Identify which cell holds the provided text, then report its [X, Y] central coordinate. 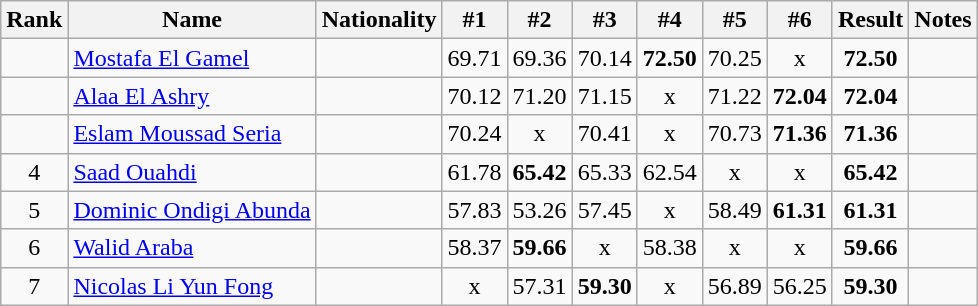
70.41 [604, 134]
56.89 [734, 286]
69.36 [540, 58]
69.71 [474, 58]
Walid Araba [192, 248]
Dominic Ondigi Abunda [192, 210]
#3 [604, 20]
4 [34, 172]
70.24 [474, 134]
6 [34, 248]
Eslam Moussad Seria [192, 134]
58.37 [474, 248]
5 [34, 210]
Mostafa El Gamel [192, 58]
70.25 [734, 58]
65.33 [604, 172]
71.20 [540, 96]
Result [870, 20]
57.83 [474, 210]
Saad Ouahdi [192, 172]
58.49 [734, 210]
#2 [540, 20]
#5 [734, 20]
57.31 [540, 286]
#6 [800, 20]
70.14 [604, 58]
58.38 [670, 248]
#1 [474, 20]
57.45 [604, 210]
70.73 [734, 134]
70.12 [474, 96]
61.78 [474, 172]
#4 [670, 20]
71.22 [734, 96]
Notes [943, 20]
Name [192, 20]
Nicolas Li Yun Fong [192, 286]
71.15 [604, 96]
53.26 [540, 210]
Nationality [379, 20]
62.54 [670, 172]
Alaa El Ashry [192, 96]
7 [34, 286]
56.25 [800, 286]
Rank [34, 20]
